Locate the cell with the specified text and output its (x, y) center coordinate. 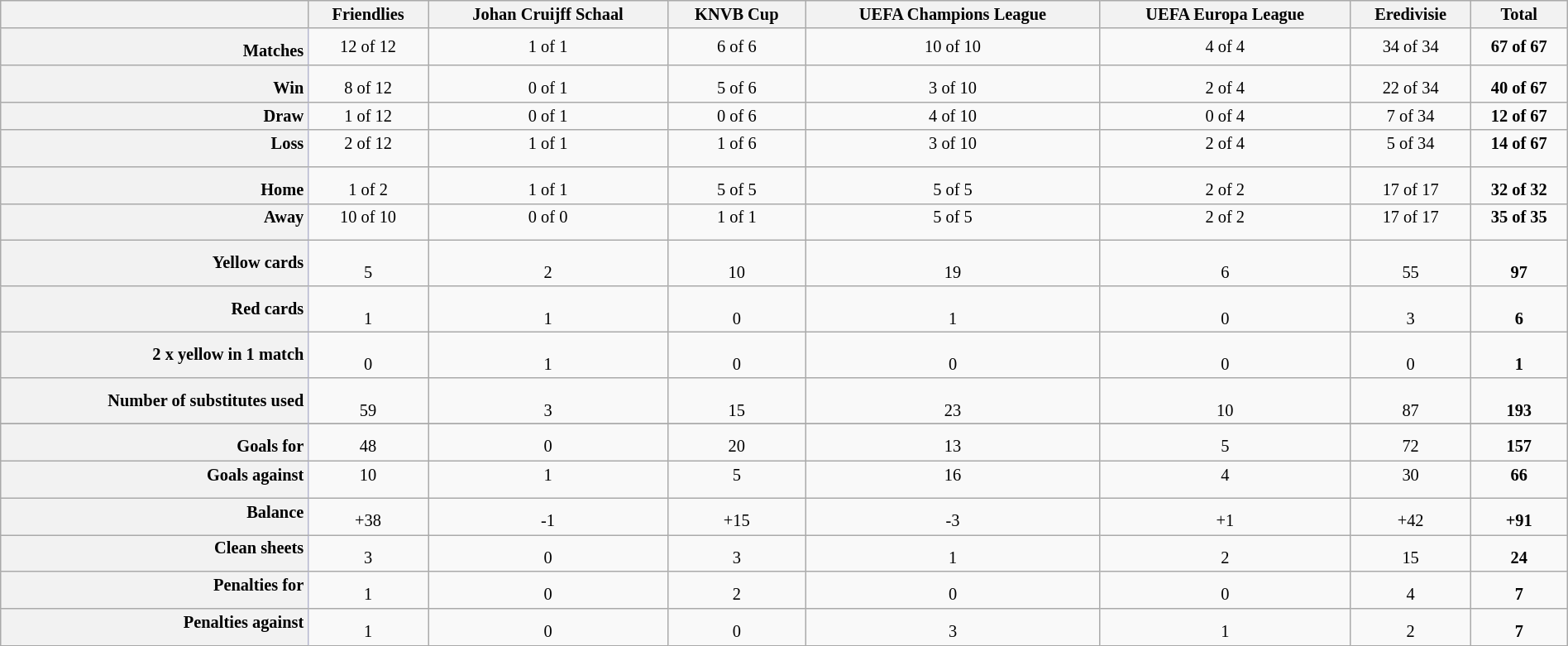
87 (1411, 401)
Loss (154, 149)
UEFA Europa League (1226, 14)
35 of 35 (1518, 222)
66 (1518, 480)
14 of 67 (1518, 149)
30 (1411, 480)
0 of 0 (547, 222)
13 (953, 443)
0 of 4 (1226, 116)
+91 (1518, 516)
193 (1518, 401)
Penalties against (154, 627)
Clean sheets (154, 553)
12 of 12 (368, 46)
7 of 34 (1411, 116)
24 (1518, 553)
Draw (154, 116)
32 of 32 (1518, 185)
+42 (1411, 516)
+38 (368, 516)
48 (368, 443)
157 (1518, 443)
+15 (736, 516)
0 of 6 (736, 116)
20 (736, 443)
23 (953, 401)
4 of 10 (953, 116)
Balance (154, 516)
KNVB Cup (736, 14)
19 (953, 264)
Win (154, 84)
67 of 67 (1518, 46)
12 of 67 (1518, 116)
Number of substitutes used (154, 401)
Eredivisie (1411, 14)
Home (154, 185)
Johan Cruijff Schaal (547, 14)
1 of 12 (368, 116)
5 of 6 (736, 84)
40 of 67 (1518, 84)
-3 (953, 516)
Friendlies (368, 14)
72 (1411, 443)
34 of 34 (1411, 46)
Red cards (154, 309)
1 of 6 (736, 149)
Goals against (154, 480)
6 of 6 (736, 46)
-1 (547, 516)
Away (154, 222)
2 of 12 (368, 149)
59 (368, 401)
4 of 4 (1226, 46)
Yellow cards (154, 264)
22 of 34 (1411, 84)
97 (1518, 264)
8 of 12 (368, 84)
+1 (1226, 516)
Total (1518, 14)
5 of 34 (1411, 149)
Goals for (154, 443)
Penalties for (154, 591)
16 (953, 480)
1 of 2 (368, 185)
UEFA Champions League (953, 14)
2 x yellow in 1 match (154, 356)
55 (1411, 264)
Matches (154, 46)
